Search for the cell housing the specified text and yield its (X, Y) center coordinate. 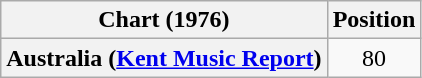
80 (374, 58)
Chart (1976) (164, 20)
Position (374, 20)
Australia (Kent Music Report) (164, 58)
